Locate the cell with the specified text and output its (X, Y) center coordinate. 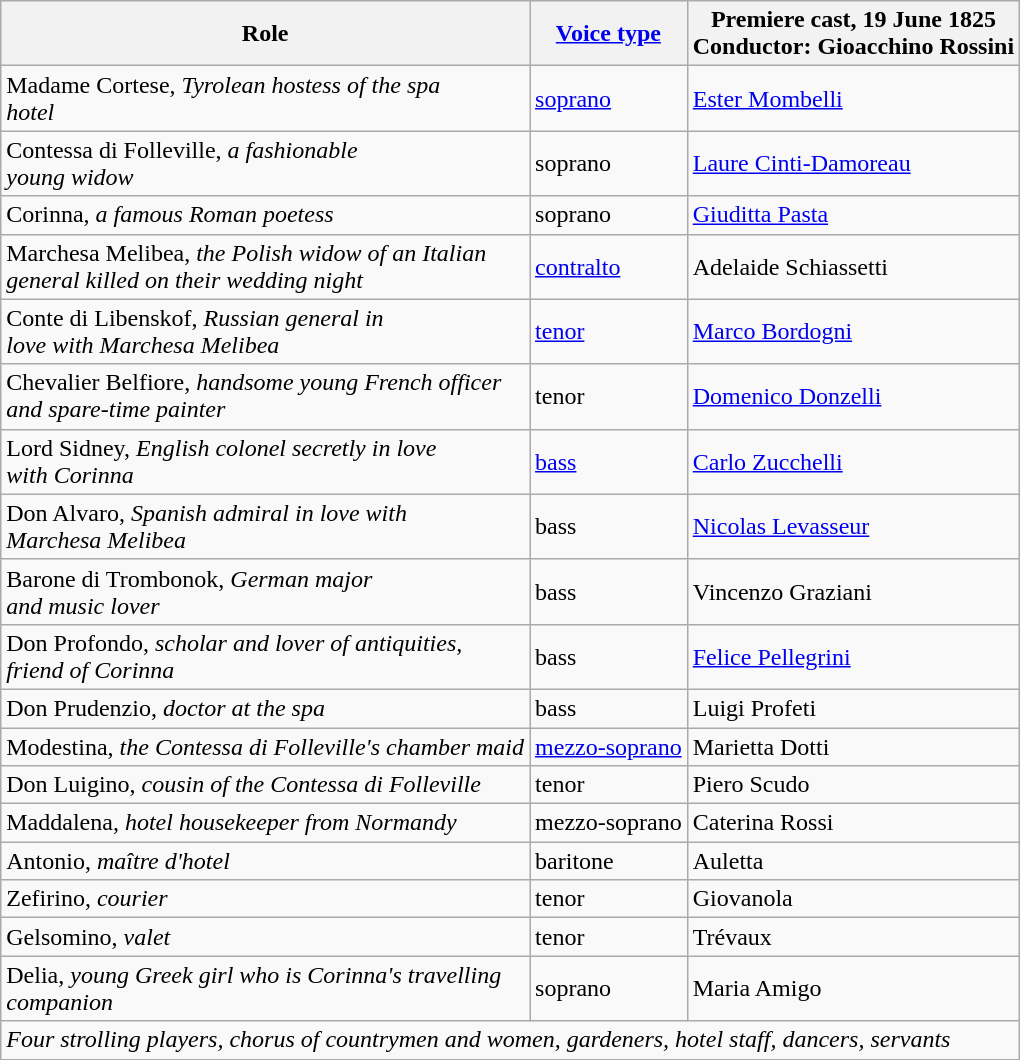
Trévaux (853, 937)
Piero Scudo (853, 785)
Ester Mombelli (853, 98)
Role (266, 34)
Barone di Trombonok, German major and music lover (266, 592)
Domenico Donzelli (853, 396)
contralto (609, 266)
Vincenzo Graziani (853, 592)
baritone (609, 861)
Giuditta Pasta (853, 215)
Luigi Profeti (853, 708)
Gelsomino, valet (266, 937)
Lord Sidney, English colonel secretly in love with Corinna (266, 462)
Corinna, a famous Roman poetess (266, 215)
Marco Bordogni (853, 332)
Don Alvaro, Spanish admiral in love with Marchesa Melibea (266, 526)
Auletta (853, 861)
Premiere cast, 19 June 1825Conductor: Gioacchino Rossini (853, 34)
Zefirino, courier (266, 899)
Modestina, the Contessa di Folleville's chamber maid (266, 747)
Madame Cortese, Tyrolean hostess of the spa hotel (266, 98)
Don Profondo, scholar and lover of antiquities, friend of Corinna (266, 656)
Maddalena, hotel housekeeper from Normandy (266, 823)
Carlo Zucchelli (853, 462)
Marietta Dotti (853, 747)
Antonio, maître d'hotel (266, 861)
Four strolling players, chorus of countrymen and women, gardeners, hotel staff, dancers, servants (510, 1040)
Laure Cinti-Damoreau (853, 164)
Conte di Libenskof, Russian general in love with Marchesa Melibea (266, 332)
Marchesa Melibea, the Polish widow of an Italian general killed on their wedding night (266, 266)
Contessa di Folleville, a fashionable young widow (266, 164)
Voice type (609, 34)
Delia, young Greek girl who is Corinna's travelling companion (266, 988)
Caterina Rossi (853, 823)
Don Luigino, cousin of the Contessa di Folleville (266, 785)
Adelaide Schiassetti (853, 266)
Don Prudenzio, doctor at the spa (266, 708)
Maria Amigo (853, 988)
Giovanola (853, 899)
Felice Pellegrini (853, 656)
Chevalier Belfiore, handsome young French officer and spare-time painter (266, 396)
Nicolas Levasseur (853, 526)
